Identify which cell holds the provided text, then report its [X, Y] central coordinate. 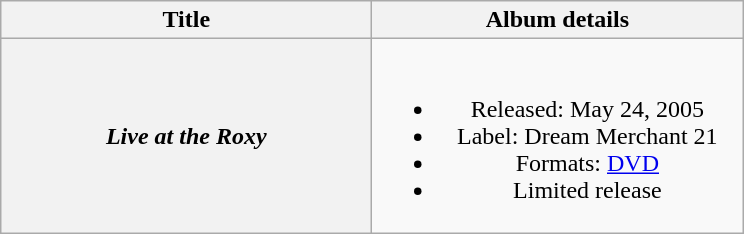
Title [186, 20]
Album details [558, 20]
Released: May 24, 2005Label: Dream Merchant 21Formats: DVDLimited release [558, 136]
Live at the Roxy [186, 136]
